Pinpoint the cell where the given text exists, returning its (X, Y) midpoint coordinate. 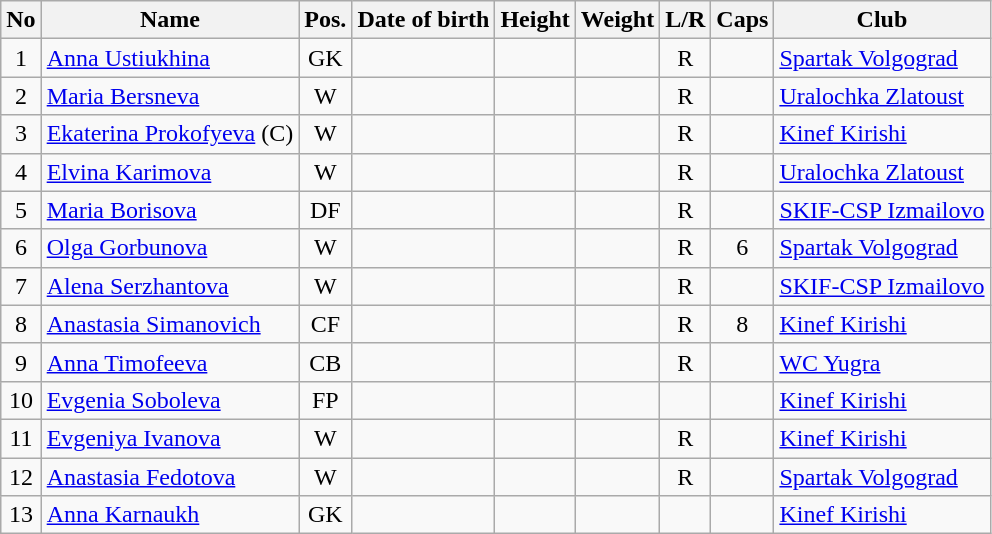
Anastasia Fedotova (170, 477)
Anna Timofeeva (170, 362)
No (21, 20)
13 (21, 515)
11 (21, 438)
4 (21, 172)
Ekaterina Prokofyeva (C) (170, 134)
Date of birth (424, 20)
Anastasia Simanovich (170, 324)
5 (21, 210)
Club (882, 20)
CF (326, 324)
FP (326, 400)
Evgenia Soboleva (170, 400)
10 (21, 400)
Anna Karnaukh (170, 515)
CB (326, 362)
Height (535, 20)
12 (21, 477)
Olga Gorbunova (170, 248)
Name (170, 20)
1 (21, 58)
3 (21, 134)
DF (326, 210)
Pos. (326, 20)
Anna Ustiukhina (170, 58)
9 (21, 362)
Weight (617, 20)
2 (21, 96)
Caps (742, 20)
Elvina Karimova (170, 172)
L/R (686, 20)
Maria Bersneva (170, 96)
WC Yugra (882, 362)
Alena Serzhantova (170, 286)
Evgeniya Ivanova (170, 438)
7 (21, 286)
Maria Borisova (170, 210)
